Locate the cell with the specified text and output its (X, Y) center coordinate. 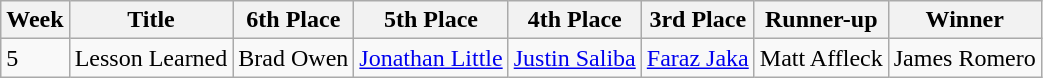
5th Place (431, 20)
6th Place (294, 20)
Week (35, 20)
James Romero (964, 58)
Title (151, 20)
Winner (964, 20)
Brad Owen (294, 58)
Lesson Learned (151, 58)
3rd Place (698, 20)
Matt Affleck (821, 58)
Justin Saliba (574, 58)
4th Place (574, 20)
Runner-up (821, 20)
5 (35, 58)
Jonathan Little (431, 58)
Faraz Jaka (698, 58)
